Provide the [X, Y] coordinate of the cell's center where the given text is located.  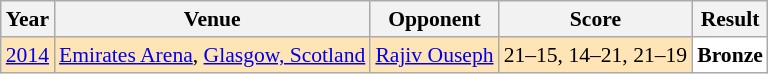
Bronze [730, 55]
21–15, 14–21, 21–19 [596, 55]
Venue [212, 19]
Score [596, 19]
Rajiv Ouseph [434, 55]
Emirates Arena, Glasgow, Scotland [212, 55]
Year [28, 19]
Result [730, 19]
Opponent [434, 19]
2014 [28, 55]
